Capture the cell that displays the provided text and extract its [x, y] central coordinate. 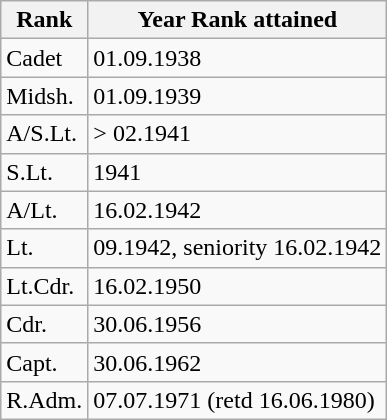
09.1942, seniority 16.02.1942 [238, 248]
Cdr. [44, 324]
Year Rank attained [238, 20]
30.06.1956 [238, 324]
16.02.1950 [238, 286]
Cadet [44, 58]
1941 [238, 172]
01.09.1939 [238, 96]
Rank [44, 20]
Lt. [44, 248]
R.Adm. [44, 400]
> 02.1941 [238, 134]
07.07.1971 (retd 16.06.1980) [238, 400]
Midsh. [44, 96]
30.06.1962 [238, 362]
A/S.Lt. [44, 134]
01.09.1938 [238, 58]
S.Lt. [44, 172]
16.02.1942 [238, 210]
Capt. [44, 362]
A/Lt. [44, 210]
Lt.Cdr. [44, 286]
